For the text-containing cell, return its midpoint in [X, Y] coordinate format. 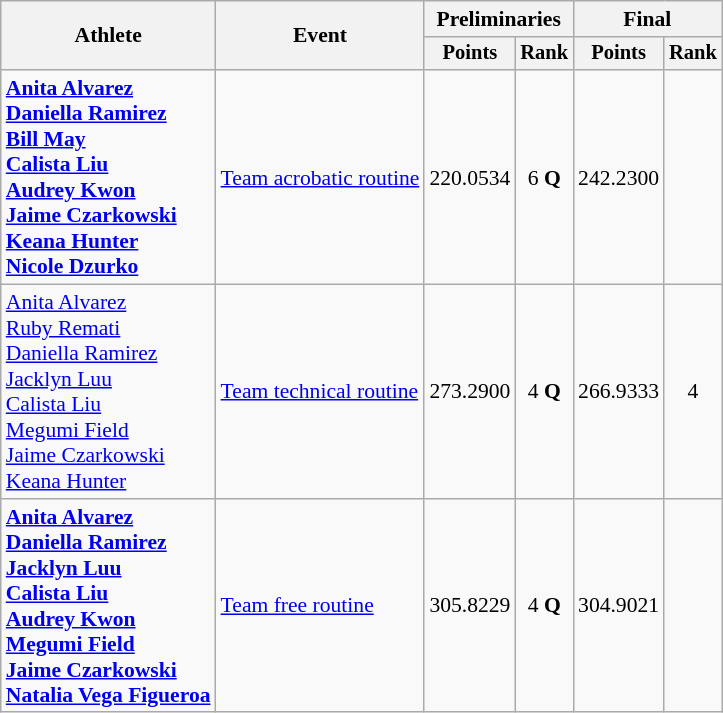
242.2300 [618, 177]
Final [648, 19]
Athlete [108, 36]
Anita AlvarezDaniella RamirezBill MayCalista LiuAudrey KwonJaime CzarkowskiKeana HunterNicole Dzurko [108, 177]
6 Q [544, 177]
Team technical routine [320, 392]
273.2900 [470, 392]
304.9021 [618, 606]
Preliminaries [498, 19]
305.8229 [470, 606]
4 [693, 392]
Event [320, 36]
Anita AlvarezDaniella RamirezJacklyn LuuCalista LiuAudrey KwonMegumi FieldJaime CzarkowskiNatalia Vega Figueroa [108, 606]
Anita AlvarezRuby RematiDaniella RamirezJacklyn LuuCalista LiuMegumi FieldJaime CzarkowskiKeana Hunter [108, 392]
220.0534 [470, 177]
Team free routine [320, 606]
Team acrobatic routine [320, 177]
266.9333 [618, 392]
